Pinpoint the cell where the given text exists, returning its [x, y] midpoint coordinate. 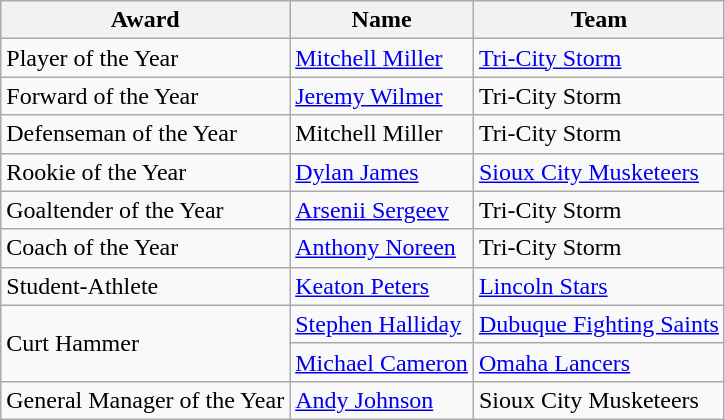
Team [598, 20]
General Manager of the Year [146, 400]
Curt Hammer [146, 343]
Player of the Year [146, 58]
Student-Athlete [146, 286]
Goaltender of the Year [146, 210]
Keaton Peters [382, 286]
Award [146, 20]
Coach of the Year [146, 248]
Anthony Noreen [382, 248]
Andy Johnson [382, 400]
Dylan James [382, 172]
Name [382, 20]
Jeremy Wilmer [382, 96]
Omaha Lancers [598, 362]
Stephen Halliday [382, 324]
Dubuque Fighting Saints [598, 324]
Rookie of the Year [146, 172]
Forward of the Year [146, 96]
Michael Cameron [382, 362]
Arsenii Sergeev [382, 210]
Lincoln Stars [598, 286]
Defenseman of the Year [146, 134]
